Capture the cell that displays the provided text and extract its (x, y) central coordinate. 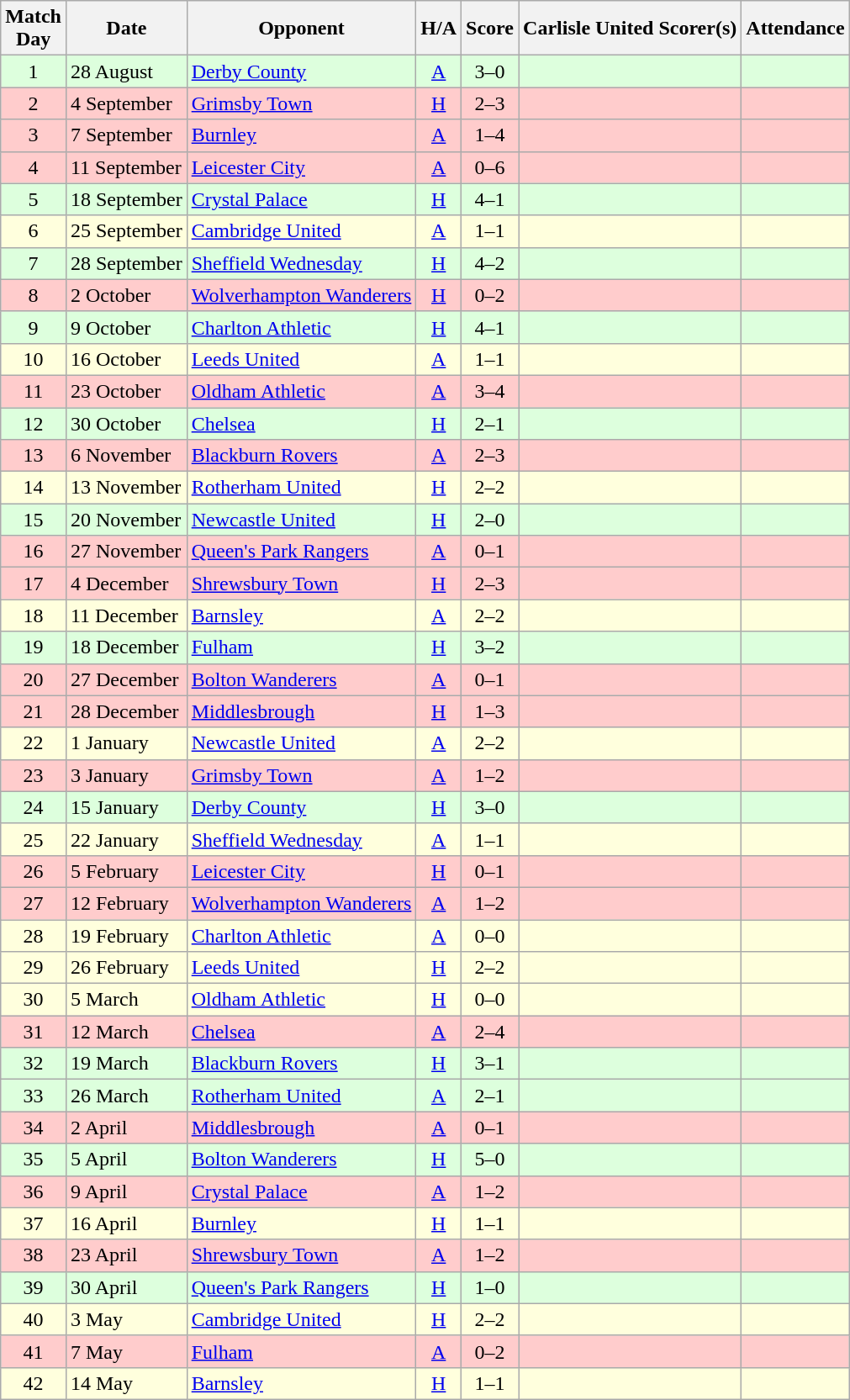
14 (34, 488)
3–4 (490, 391)
17 (34, 584)
0–6 (490, 167)
10 (34, 359)
25 September (126, 231)
29 (34, 968)
1–0 (490, 1287)
16 April (126, 1223)
23 (34, 775)
26 (34, 871)
33 (34, 1096)
27 December (126, 679)
5–0 (490, 1160)
6 November (126, 456)
Date (126, 29)
Opponent (301, 29)
16 October (126, 359)
19 February (126, 936)
5 (34, 199)
38 (34, 1255)
9 (34, 327)
6 (34, 231)
28 August (126, 71)
Match Day (34, 29)
9 April (126, 1191)
12 February (126, 903)
3–2 (490, 647)
23 October (126, 391)
13 November (126, 488)
9 October (126, 327)
4–2 (490, 263)
19 March (126, 1064)
5 April (126, 1160)
3 January (126, 775)
2 (34, 103)
12 (34, 423)
28 December (126, 711)
11 September (126, 167)
24 (34, 807)
18 (34, 615)
40 (34, 1319)
4 (34, 167)
23 April (126, 1255)
3 (34, 135)
26 March (126, 1096)
41 (34, 1351)
27 (34, 903)
28 September (126, 263)
Attendance (795, 29)
18 September (126, 199)
3–1 (490, 1064)
1 January (126, 743)
11 (34, 391)
16 (34, 552)
31 (34, 1032)
2–0 (490, 520)
1–4 (490, 135)
19 (34, 647)
28 (34, 936)
14 May (126, 1383)
15 January (126, 807)
11 December (126, 615)
30 October (126, 423)
5 February (126, 871)
2–4 (490, 1032)
20 (34, 679)
2 April (126, 1128)
1 (34, 71)
8 (34, 295)
Score (490, 29)
15 (34, 520)
30 April (126, 1287)
7 September (126, 135)
22 January (126, 839)
20 November (126, 520)
3 May (126, 1319)
25 (34, 839)
7 (34, 263)
32 (34, 1064)
2 October (126, 295)
34 (34, 1128)
27 November (126, 552)
13 (34, 456)
37 (34, 1223)
4 September (126, 103)
7 May (126, 1351)
35 (34, 1160)
22 (34, 743)
12 March (126, 1032)
H/A (439, 29)
42 (34, 1383)
Carlisle United Scorer(s) (631, 29)
18 December (126, 647)
36 (34, 1191)
4 December (126, 584)
21 (34, 711)
39 (34, 1287)
26 February (126, 968)
5 March (126, 1000)
30 (34, 1000)
1–3 (490, 711)
